Detect which cell encompasses the target text, then output its [X, Y] center coordinate. 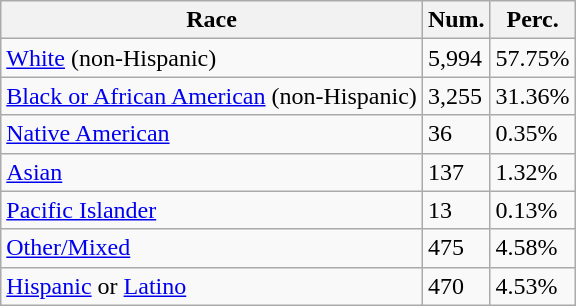
475 [456, 248]
31.36% [532, 96]
4.53% [532, 286]
470 [456, 286]
Black or African American (non-Hispanic) [212, 96]
Race [212, 20]
57.75% [532, 58]
Perc. [532, 20]
Native American [212, 134]
3,255 [456, 96]
Num. [456, 20]
36 [456, 134]
137 [456, 172]
0.35% [532, 134]
13 [456, 210]
0.13% [532, 210]
1.32% [532, 172]
5,994 [456, 58]
Asian [212, 172]
White (non-Hispanic) [212, 58]
4.58% [532, 248]
Hispanic or Latino [212, 286]
Pacific Islander [212, 210]
Other/Mixed [212, 248]
